Extract the [X, Y] coordinate from the center of the cell holding the provided text.  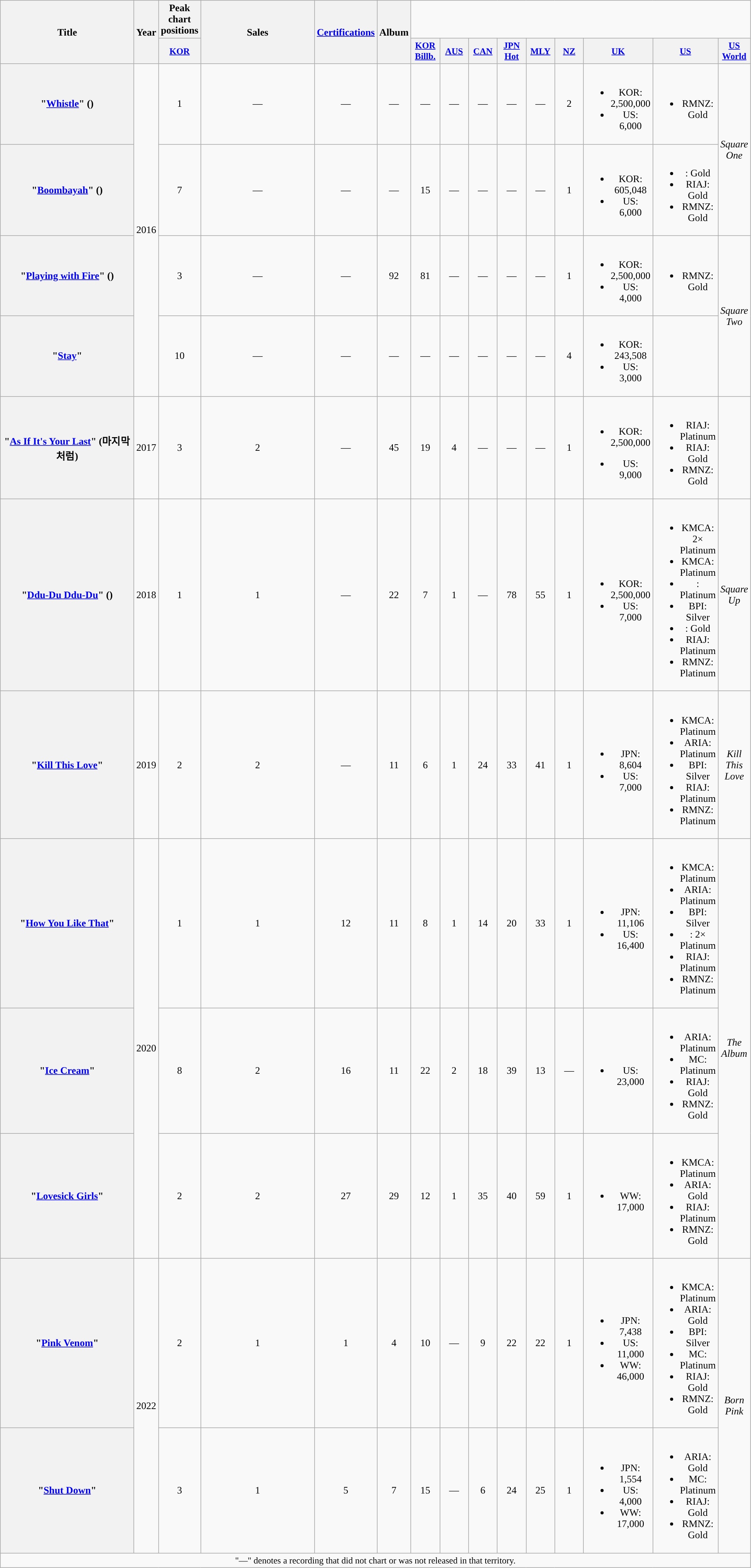
"Lovesick Girls" [67, 1196]
"Stay" [67, 356]
2020 [147, 1048]
Born Pink [734, 1406]
59 [541, 1196]
41 [541, 765]
13 [541, 1070]
Sales [258, 32]
"Kill This Love" [67, 765]
AUS [454, 51]
29 [394, 1196]
55 [541, 595]
2018 [147, 595]
JPN: 7,438US: 11,000WW: 46,000 [619, 1343]
2017 [147, 447]
KOR: 2,500,000US: 7,000 [619, 595]
MLY [541, 51]
Peak chart positions [180, 19]
ARIA: PlatinumMC: PlatinumRIAJ: GoldRMNZ: Gold [686, 1070]
US [686, 51]
RIAJ: PlatinumRIAJ: GoldRMNZ: Gold [686, 447]
Square Up [734, 595]
"Playing with Fire" () [67, 276]
JPN: 8,604US: 7,000 [619, 765]
Kill This Love [734, 765]
"—" denotes a recording that did not chart or was not released in that territory. [375, 1561]
JPN: 1,554US: 4,000WW: 17,000 [619, 1491]
18 [483, 1070]
KOR: 2,500,000US: 6,000 [619, 104]
2022 [147, 1406]
Album [394, 32]
WW: 17,000 [619, 1196]
KOR [180, 51]
Year [147, 32]
16 [346, 1070]
KOR: 243,508US: 3,000 [619, 356]
25 [541, 1491]
"Pink Venom" [67, 1343]
39 [512, 1070]
KOR: 605,048US: 6,000 [619, 190]
JPN: 11,106US: 16,400 [619, 923]
KMCA: PlatinumARIA: PlatinumBPI: Silver: 2× PlatinumRIAJ: PlatinumRMNZ: Platinum [686, 923]
19 [425, 447]
JPN Hot [512, 51]
2016 [147, 230]
"Shut Down" [67, 1491]
The Album [734, 1048]
"As If It's Your Last" (마지막처럼) [67, 447]
"Ice Cream" [67, 1070]
KORBillb. [425, 51]
5 [346, 1491]
14 [483, 923]
NZ [569, 51]
"Ddu-Du Ddu-Du" () [67, 595]
KMCA: PlatinumARIA: PlatinumBPI: SilverRIAJ: PlatinumRMNZ: Platinum [686, 765]
"Whistle" () [67, 104]
92 [394, 276]
Title [67, 32]
Square One [734, 150]
Certifications [346, 32]
KMCA: PlatinumARIA: GoldRIAJ: PlatinumRMNZ: Gold [686, 1196]
UK [619, 51]
CAN [483, 51]
US: 23,000 [619, 1070]
2019 [147, 765]
USWorld [734, 51]
81 [425, 276]
20 [512, 923]
Square Two [734, 316]
9 [483, 1343]
ARIA: GoldMC: PlatinumRIAJ: GoldRMNZ: Gold [686, 1491]
: GoldRIAJ: GoldRMNZ: Gold [686, 190]
KOR: 2,500,000 US: 9,000 [619, 447]
40 [512, 1196]
KMCA: PlatinumARIA: GoldBPI: SilverMC: PlatinumRIAJ: GoldRMNZ: Gold [686, 1343]
"How You Like That" [67, 923]
"Boombayah" () [67, 190]
27 [346, 1196]
45 [394, 447]
KMCA: 2× PlatinumKMCA: Platinum: PlatinumBPI: Silver: GoldRIAJ: PlatinumRMNZ: Platinum [686, 595]
78 [512, 595]
35 [483, 1196]
KOR: 2,500,000US: 4,000 [619, 276]
